Return the (x, y) coordinate for the center point of the cell that contains the specified text.  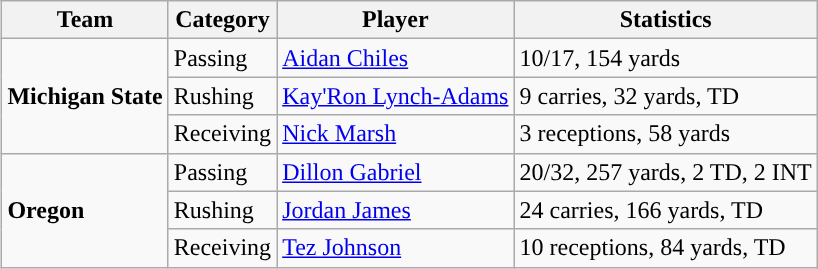
Aidan Chiles (396, 58)
Dillon Gabriel (396, 172)
Michigan State (85, 96)
Oregon (85, 210)
10 receptions, 84 yards, TD (666, 248)
20/32, 257 yards, 2 TD, 2 INT (666, 172)
Kay'Ron Lynch-Adams (396, 96)
Team (85, 20)
9 carries, 32 yards, TD (666, 96)
Nick Marsh (396, 134)
24 carries, 166 yards, TD (666, 210)
Tez Johnson (396, 248)
Jordan James (396, 210)
Category (222, 20)
10/17, 154 yards (666, 58)
3 receptions, 58 yards (666, 134)
Statistics (666, 20)
Player (396, 20)
